Extract the (x, y) coordinate from the center of the cell holding the provided text.  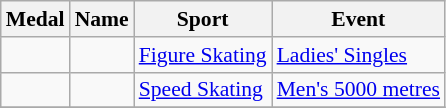
Speed Skating (203, 90)
Figure Skating (203, 55)
Medal (36, 19)
Sport (203, 19)
Men's 5000 metres (359, 90)
Event (359, 19)
Name (102, 19)
Ladies' Singles (359, 55)
